Scan for the cell matching the given text and deliver its (x, y) coordinate at center. 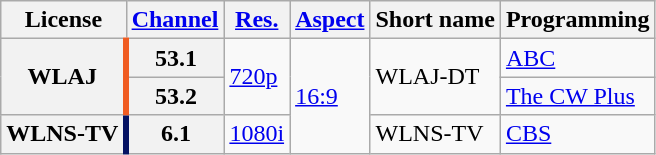
Programming (578, 20)
Channel (175, 20)
53.1 (175, 58)
The CW Plus (578, 96)
Res. (257, 20)
License (64, 20)
1080i (257, 134)
Aspect (330, 20)
16:9 (330, 96)
WLAJ-DT (435, 77)
6.1 (175, 134)
WLAJ (64, 77)
53.2 (175, 96)
720p (257, 77)
Short name (435, 20)
ABC (578, 58)
CBS (578, 134)
